From the cell containing the given text, extract its center point as [X, Y] coordinate. 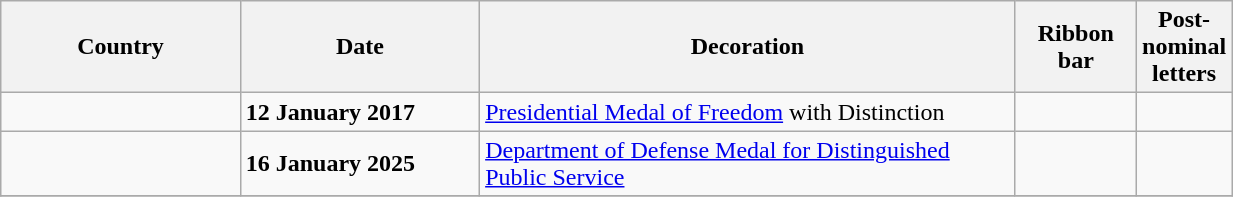
16 January 2025 [360, 164]
Date [360, 47]
Department of Defense Medal for Distinguished Public Service [748, 164]
Presidential Medal of Freedom with Distinction [748, 112]
Post-nominal letters [1184, 47]
Country [120, 47]
12 January 2017 [360, 112]
Decoration [748, 47]
Ribbon bar [1076, 47]
